From the cell containing the given text, extract its center point as [X, Y] coordinate. 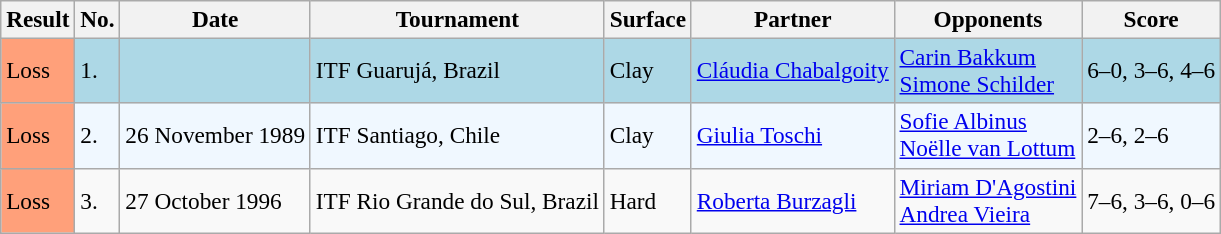
Tournament [457, 19]
Hard [648, 200]
Roberta Burzagli [792, 200]
Score [1152, 19]
Giulia Toschi [792, 136]
2–6, 2–6 [1152, 136]
Opponents [988, 19]
ITF Rio Grande do Sul, Brazil [457, 200]
1. [98, 70]
26 November 1989 [215, 136]
3. [98, 200]
Miriam D'Agostini Andrea Vieira [988, 200]
Partner [792, 19]
Cláudia Chabalgoity [792, 70]
Sofie Albinus Noëlle van Lottum [988, 136]
No. [98, 19]
Surface [648, 19]
ITF Santiago, Chile [457, 136]
6–0, 3–6, 4–6 [1152, 70]
2. [98, 136]
Result [38, 19]
27 October 1996 [215, 200]
ITF Guarujá, Brazil [457, 70]
Carin Bakkum Simone Schilder [988, 70]
Date [215, 19]
7–6, 3–6, 0–6 [1152, 200]
